Extract the [X, Y] coordinate from the center of the cell holding the provided text.  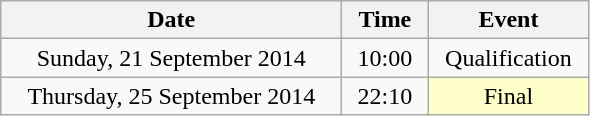
Final [508, 96]
Qualification [508, 58]
10:00 [385, 58]
Thursday, 25 September 2014 [172, 96]
Date [172, 20]
Time [385, 20]
Event [508, 20]
22:10 [385, 96]
Sunday, 21 September 2014 [172, 58]
